Pinpoint the cell where the given text exists, returning its (X, Y) midpoint coordinate. 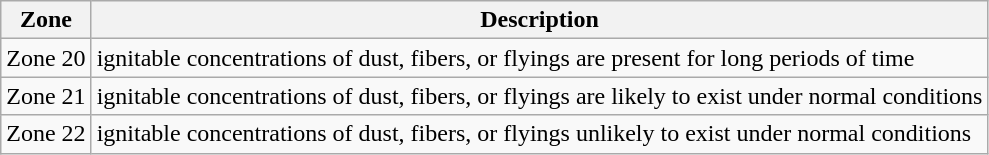
ignitable concentrations of dust, fibers, or flyings unlikely to exist under normal conditions (540, 134)
Description (540, 20)
ignitable concentrations of dust, fibers, or flyings are present for long periods of time (540, 58)
Zone (46, 20)
Zone 21 (46, 96)
Zone 20 (46, 58)
ignitable concentrations of dust, fibers, or flyings are likely to exist under normal conditions (540, 96)
Zone 22 (46, 134)
